Find where the given text appears and provide that cell's center as [X, Y] coordinate. 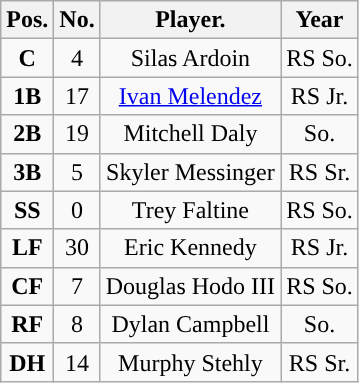
7 [77, 286]
8 [77, 324]
Player. [190, 20]
17 [77, 96]
RF [28, 324]
Trey Faltine [190, 210]
30 [77, 248]
1B [28, 96]
Ivan Melendez [190, 96]
CF [28, 286]
SS [28, 210]
LF [28, 248]
Mitchell Daly [190, 134]
Year [320, 20]
Eric Kennedy [190, 248]
14 [77, 362]
Pos. [28, 20]
5 [77, 172]
Douglas Hodo III [190, 286]
C [28, 58]
DH [28, 362]
2B [28, 134]
Dylan Campbell [190, 324]
0 [77, 210]
Skyler Messinger [190, 172]
No. [77, 20]
Silas Ardoin [190, 58]
19 [77, 134]
Murphy Stehly [190, 362]
4 [77, 58]
3B [28, 172]
